Scan for the cell matching the given text and deliver its [x, y] coordinate at center. 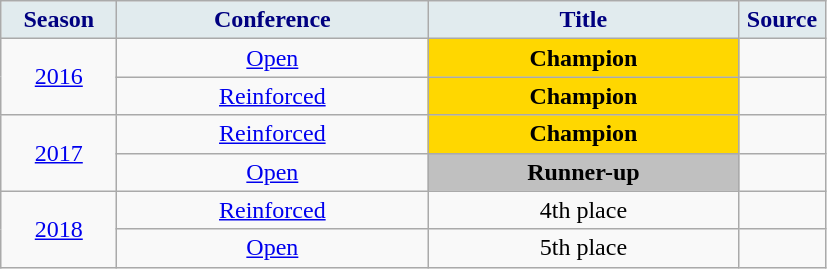
4th place [584, 210]
Source [782, 20]
2016 [59, 77]
Runner-up [584, 172]
2018 [59, 229]
Season [59, 20]
Conference [272, 20]
5th place [584, 248]
Title [584, 20]
2017 [59, 153]
